Output the [x, y] coordinate of the center of the cell containing the given text.  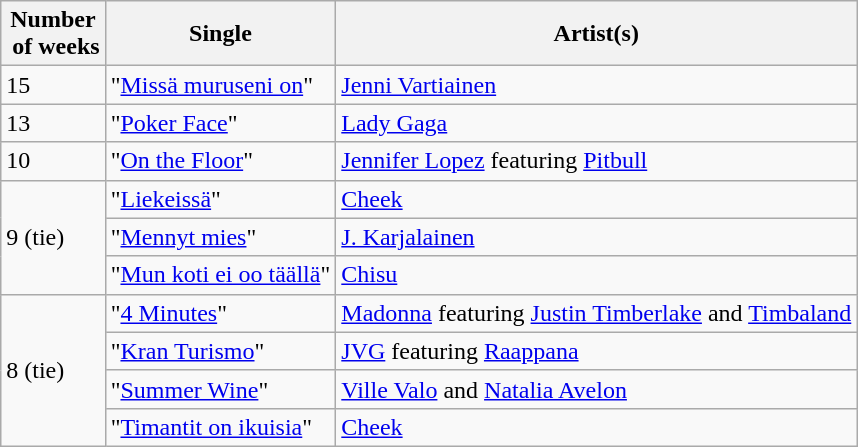
15 [53, 85]
8 (tie) [53, 370]
Artist(s) [596, 34]
Chisu [596, 275]
"Mun koti ei oo täällä" [220, 275]
Number of weeks [53, 34]
"Liekeissä" [220, 199]
Single [220, 34]
Ville Valo and Natalia Avelon [596, 389]
J. Karjalainen [596, 237]
Jenni Vartiainen [596, 85]
Madonna featuring Justin Timberlake and Timbaland [596, 313]
JVG featuring Raappana [596, 351]
13 [53, 123]
Lady Gaga [596, 123]
"Timantit on ikuisia" [220, 427]
"Mennyt mies" [220, 237]
10 [53, 161]
9 (tie) [53, 237]
"On the Floor" [220, 161]
"Kran Turismo" [220, 351]
Jennifer Lopez featuring Pitbull [596, 161]
"4 Minutes" [220, 313]
"Missä muruseni on" [220, 85]
"Summer Wine" [220, 389]
"Poker Face" [220, 123]
